Determine the (X, Y) coordinate at the center of the cell enclosing the given text.  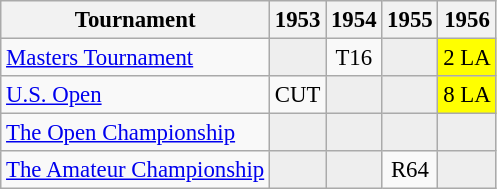
Tournament (136, 20)
1955 (410, 20)
1956 (467, 20)
8 LA (467, 95)
The Amateur Championship (136, 170)
CUT (298, 95)
1954 (354, 20)
2 LA (467, 58)
1953 (298, 20)
T16 (354, 58)
R64 (410, 170)
U.S. Open (136, 95)
Masters Tournament (136, 58)
The Open Championship (136, 133)
